Identify which cell holds the provided text, then report its (X, Y) central coordinate. 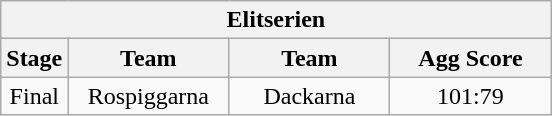
101:79 (470, 96)
Dackarna (310, 96)
Stage (34, 58)
Elitserien (276, 20)
Final (34, 96)
Rospiggarna (148, 96)
Agg Score (470, 58)
